Identify which cell holds the provided text, then report its [x, y] central coordinate. 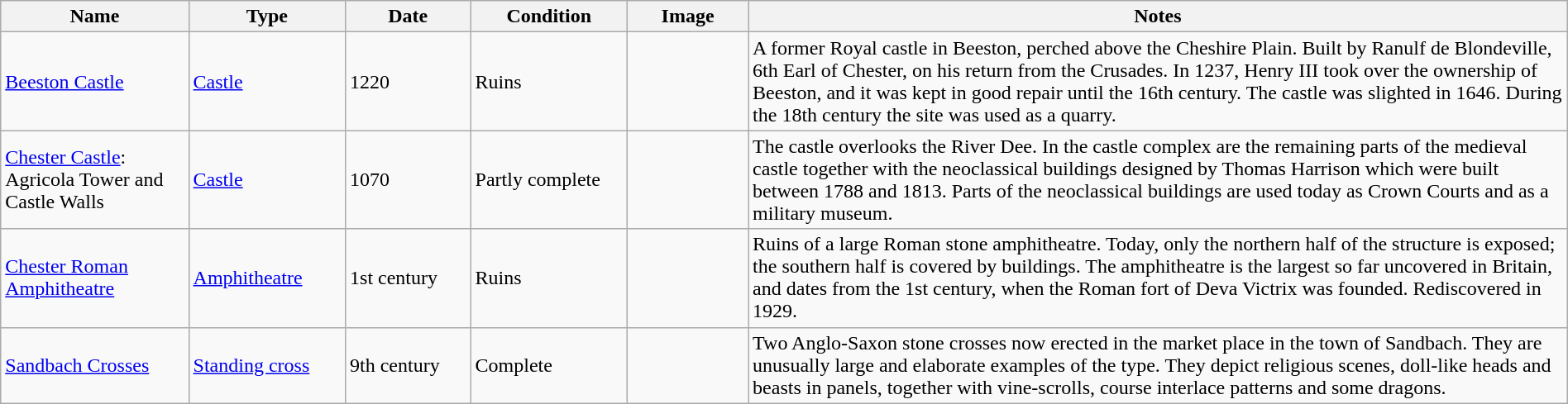
9th century [409, 365]
Condition [549, 17]
Type [266, 17]
Notes [1158, 17]
Partly complete [549, 180]
Chester Castle: Agricola Tower and Castle Walls [94, 180]
Image [688, 17]
Name [94, 17]
1st century [409, 278]
Sandbach Crosses [94, 365]
Beeston Castle [94, 81]
Chester Roman Amphitheatre [94, 278]
Standing cross [266, 365]
1220 [409, 81]
Date [409, 17]
Complete [549, 365]
1070 [409, 180]
Amphitheatre [266, 278]
